Determine the (x, y) coordinate at the center of the cell enclosing the given text.  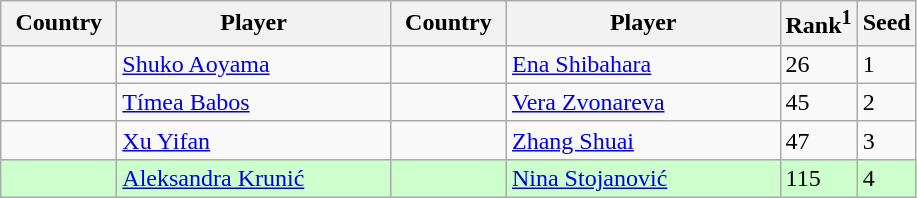
Rank1 (818, 24)
1 (886, 64)
Shuko Aoyama (254, 64)
4 (886, 178)
3 (886, 140)
Aleksandra Krunić (254, 178)
Ena Shibahara (643, 64)
Tímea Babos (254, 102)
Zhang Shuai (643, 140)
Vera Zvonareva (643, 102)
Seed (886, 24)
26 (818, 64)
47 (818, 140)
Xu Yifan (254, 140)
115 (818, 178)
Nina Stojanović (643, 178)
2 (886, 102)
45 (818, 102)
